Locate the cell with the specified text and output its (x, y) center coordinate. 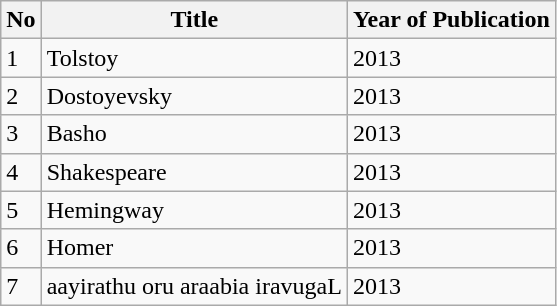
Hemingway (194, 210)
6 (21, 248)
Shakespeare (194, 172)
Basho (194, 134)
No (21, 20)
2 (21, 96)
aayirathu oru araabia iravugaL (194, 286)
3 (21, 134)
4 (21, 172)
5 (21, 210)
Homer (194, 248)
Tolstoy (194, 58)
7 (21, 286)
Year of Publication (451, 20)
Dostoyevsky (194, 96)
1 (21, 58)
Title (194, 20)
